Return the [x, y] coordinate for the center point of the cell that contains the specified text.  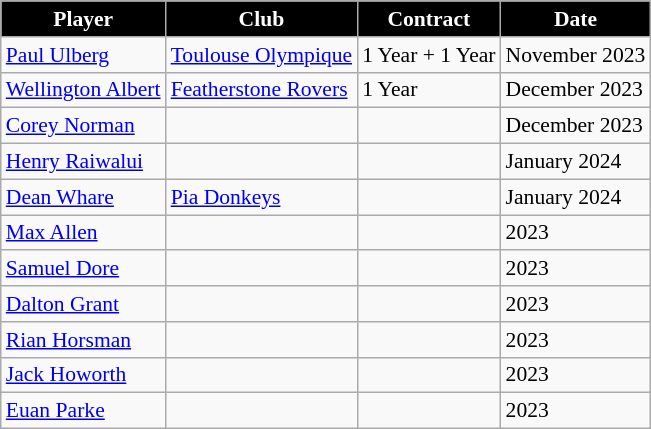
Contract [428, 19]
Player [84, 19]
Paul Ulberg [84, 55]
Dalton Grant [84, 304]
Date [576, 19]
Euan Parke [84, 411]
Dean Whare [84, 197]
November 2023 [576, 55]
Club [262, 19]
Rian Horsman [84, 340]
1 Year [428, 90]
Toulouse Olympique [262, 55]
Featherstone Rovers [262, 90]
Samuel Dore [84, 269]
Jack Howorth [84, 375]
Pia Donkeys [262, 197]
Henry Raiwalui [84, 162]
Max Allen [84, 233]
Corey Norman [84, 126]
1 Year + 1 Year [428, 55]
Wellington Albert [84, 90]
